Find where the given text appears and provide that cell's center as (X, Y) coordinate. 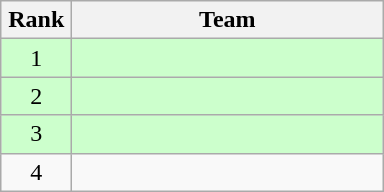
4 (36, 172)
2 (36, 96)
1 (36, 58)
Team (228, 20)
3 (36, 134)
Rank (36, 20)
